Search for the cell housing the specified text and yield its (X, Y) center coordinate. 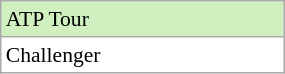
Challenger (142, 55)
ATP Tour (142, 19)
